For the text-containing cell, return its midpoint in [X, Y] coordinate format. 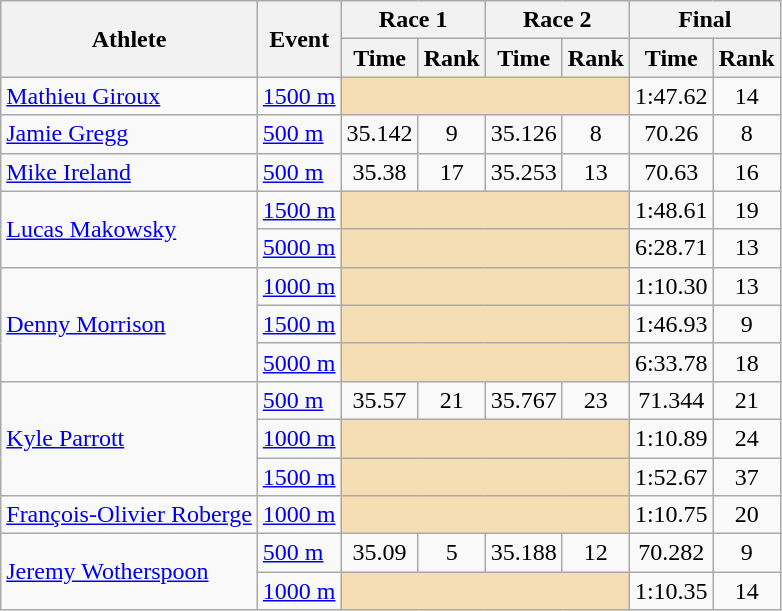
1:10.75 [671, 515]
Final [704, 20]
Race 1 [413, 20]
35.142 [380, 134]
17 [452, 172]
1:48.61 [671, 210]
Mike Ireland [130, 172]
1:10.89 [671, 438]
71.344 [671, 400]
70.63 [671, 172]
24 [746, 438]
35.188 [524, 553]
18 [746, 362]
6:28.71 [671, 248]
16 [746, 172]
Lucas Makowsky [130, 229]
35.126 [524, 134]
1:10.35 [671, 591]
35.57 [380, 400]
Mathieu Giroux [130, 96]
35.38 [380, 172]
1:46.93 [671, 324]
20 [746, 515]
5 [452, 553]
Denny Morrison [130, 324]
23 [596, 400]
François-Olivier Roberge [130, 515]
1:52.67 [671, 477]
70.26 [671, 134]
6:33.78 [671, 362]
Race 2 [557, 20]
35.253 [524, 172]
37 [746, 477]
Jamie Gregg [130, 134]
1:10.30 [671, 286]
Event [299, 39]
35.09 [380, 553]
Kyle Parrott [130, 438]
Jeremy Wotherspoon [130, 572]
19 [746, 210]
Athlete [130, 39]
12 [596, 553]
35.767 [524, 400]
1:47.62 [671, 96]
70.282 [671, 553]
